Return the (X, Y) coordinate for the center point of the cell that contains the specified text.  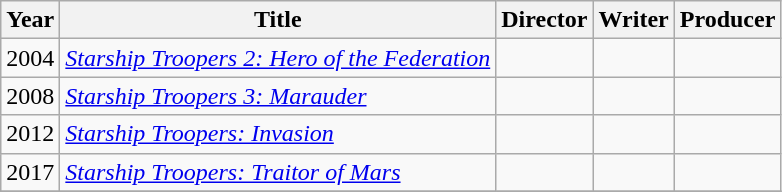
Starship Troopers 2: Hero of the Federation (278, 58)
2008 (30, 96)
Title (278, 20)
Starship Troopers 3: Marauder (278, 96)
2017 (30, 172)
2004 (30, 58)
Writer (634, 20)
Director (544, 20)
2012 (30, 134)
Starship Troopers: Traitor of Mars (278, 172)
Starship Troopers: Invasion (278, 134)
Year (30, 20)
Producer (728, 20)
